Locate the cell with the specified text and output its (X, Y) center coordinate. 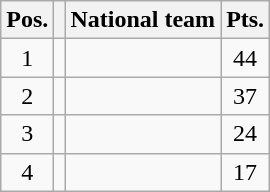
3 (28, 134)
Pos. (28, 20)
44 (246, 58)
4 (28, 172)
Pts. (246, 20)
National team (143, 20)
17 (246, 172)
24 (246, 134)
2 (28, 96)
37 (246, 96)
1 (28, 58)
